From the cell containing the given text, extract its center point as (X, Y) coordinate. 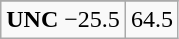
64.5 (152, 20)
UNC −25.5 (64, 20)
